Find where the given text appears and provide that cell's center as [X, Y] coordinate. 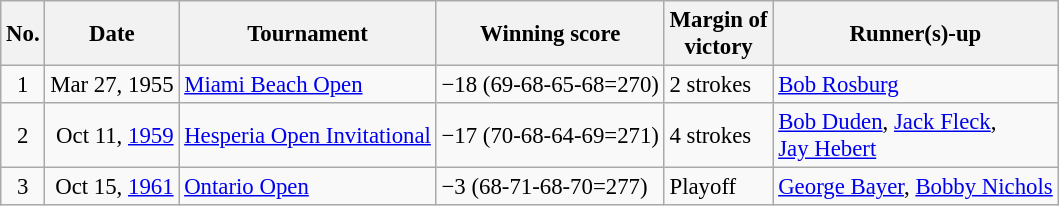
−3 (68-71-68-70=277) [550, 187]
Bob Rosburg [916, 85]
No. [23, 34]
2 [23, 136]
−18 (69-68-65-68=270) [550, 85]
Bob Duden, Jack Fleck, Jay Hebert [916, 136]
Tournament [308, 34]
1 [23, 85]
Playoff [718, 187]
Winning score [550, 34]
Hesperia Open Invitational [308, 136]
−17 (70-68-64-69=271) [550, 136]
Mar 27, 1955 [112, 85]
Ontario Open [308, 187]
George Bayer, Bobby Nichols [916, 187]
Oct 11, 1959 [112, 136]
Miami Beach Open [308, 85]
2 strokes [718, 85]
4 strokes [718, 136]
Runner(s)-up [916, 34]
Oct 15, 1961 [112, 187]
3 [23, 187]
Margin ofvictory [718, 34]
Date [112, 34]
